Pinpoint the cell where the given text exists, returning its (X, Y) midpoint coordinate. 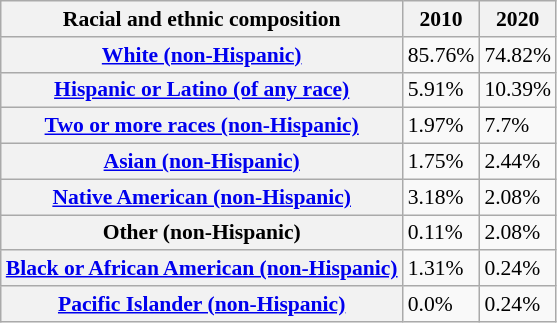
Two or more races (non-Hispanic) (202, 126)
85.76% (442, 55)
3.18% (442, 197)
Other (non-Hispanic) (202, 233)
White (non-Hispanic) (202, 55)
Pacific Islander (non-Hispanic) (202, 304)
74.82% (518, 55)
0.0% (442, 304)
2.44% (518, 162)
Black or African American (non-Hispanic) (202, 269)
Asian (non-Hispanic) (202, 162)
2010 (442, 19)
10.39% (518, 90)
2020 (518, 19)
5.91% (442, 90)
7.7% (518, 126)
Hispanic or Latino (of any race) (202, 90)
1.75% (442, 162)
1.97% (442, 126)
0.11% (442, 233)
Racial and ethnic composition (202, 19)
1.31% (442, 269)
Native American (non-Hispanic) (202, 197)
